Output the (X, Y) coordinate of the center of the cell containing the given text.  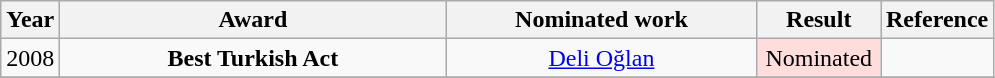
Deli Oğlan (602, 58)
Nominated work (602, 20)
Reference (936, 20)
Award (253, 20)
Nominated (819, 58)
Year (30, 20)
2008 (30, 58)
Result (819, 20)
Best Turkish Act (253, 58)
